Extract the (X, Y) coordinate from the center of the cell holding the provided text.  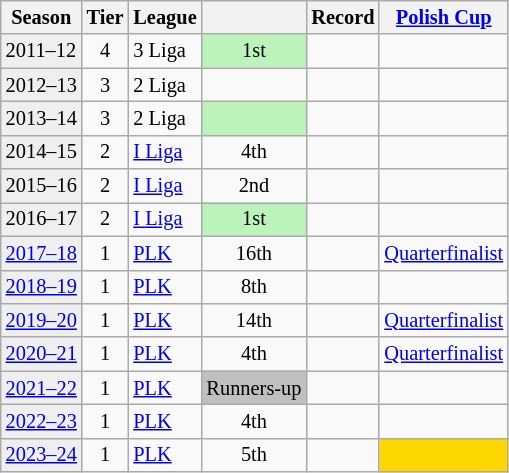
4 (106, 51)
2017–18 (42, 253)
16th (254, 253)
2023–24 (42, 455)
2014–15 (42, 152)
2nd (254, 186)
League (164, 17)
Runners-up (254, 388)
2020–21 (42, 354)
2022–23 (42, 421)
2013–14 (42, 118)
14th (254, 320)
Tier (106, 17)
2019–20 (42, 320)
8th (254, 287)
Polish Cup (444, 17)
2016–17 (42, 219)
2021–22 (42, 388)
Record (342, 17)
2015–16 (42, 186)
2011–12 (42, 51)
5th (254, 455)
2018–19 (42, 287)
2012–13 (42, 85)
Season (42, 17)
3 Liga (164, 51)
